Output the [x, y] coordinate of the center of the cell containing the given text.  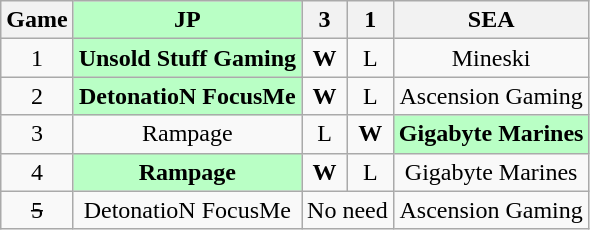
2 [37, 96]
Game [37, 20]
4 [37, 172]
SEA [491, 20]
5 [37, 210]
JP [187, 20]
No need [348, 210]
Unsold Stuff Gaming [187, 58]
Mineski [491, 58]
